Pinpoint the cell where the given text exists, returning its (x, y) midpoint coordinate. 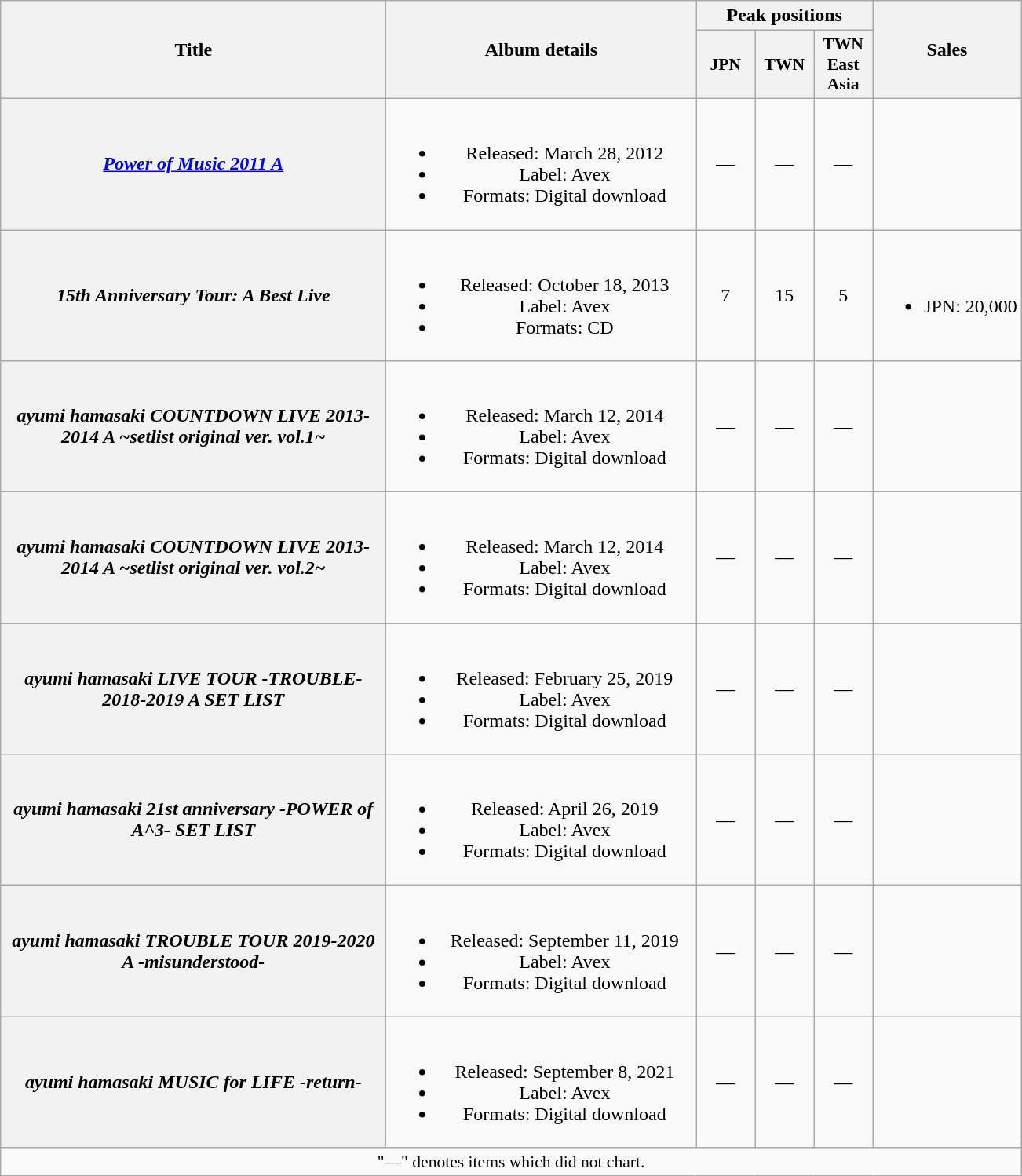
15th Anniversary Tour: A Best Live (193, 295)
ayumi hamasaki LIVE TOUR -TROUBLE- 2018-2019 A SET LIST (193, 689)
15 (785, 295)
ayumi hamasaki TROUBLE TOUR 2019-2020 A -misunderstood- (193, 951)
ayumi hamasaki COUNTDOWN LIVE 2013-2014 A ~setlist original ver. vol.1~ (193, 427)
TWN East Asia (843, 64)
ayumi hamasaki MUSIC for LIFE -return- (193, 1082)
ayumi hamasaki COUNTDOWN LIVE 2013-2014 A ~setlist original ver. vol.2~ (193, 557)
7 (725, 295)
Released: February 25, 2019Label: AvexFormats: Digital download (542, 689)
Released: March 28, 2012Label: AvexFormats: Digital download (542, 163)
Released: September 8, 2021Label: AvexFormats: Digital download (542, 1082)
Released: September 11, 2019Label: AvexFormats: Digital download (542, 951)
Title (193, 50)
5 (843, 295)
Released: April 26, 2019Label: AvexFormats: Digital download (542, 820)
ayumi hamasaki 21st anniversary -POWER of A^3- SET LIST (193, 820)
Album details (542, 50)
Sales (947, 50)
JPN: 20,000 (947, 295)
Power of Music 2011 A (193, 163)
JPN (725, 64)
Peak positions (785, 16)
TWN (785, 64)
"—" denotes items which did not chart. (512, 1162)
Released: October 18, 2013Label: AvexFormats: CD (542, 295)
